Return [x, y] of the center of cell containing provided text 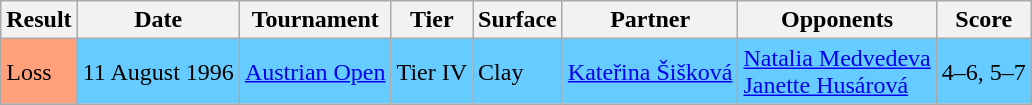
Austrian Open [315, 72]
Partner [650, 20]
Score [984, 20]
4–6, 5–7 [984, 72]
Tournament [315, 20]
Kateřina Šišková [650, 72]
Opponents [837, 20]
Tier [432, 20]
Clay [518, 72]
Tier IV [432, 72]
Result [39, 20]
11 August 1996 [158, 72]
Date [158, 20]
Loss [39, 72]
Surface [518, 20]
Natalia Medvedeva Janette Husárová [837, 72]
